From the cell containing the given text, extract its center point as (X, Y) coordinate. 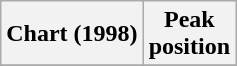
Peakposition (189, 34)
Chart (1998) (72, 34)
